Search for the cell housing the specified text and yield its [X, Y] center coordinate. 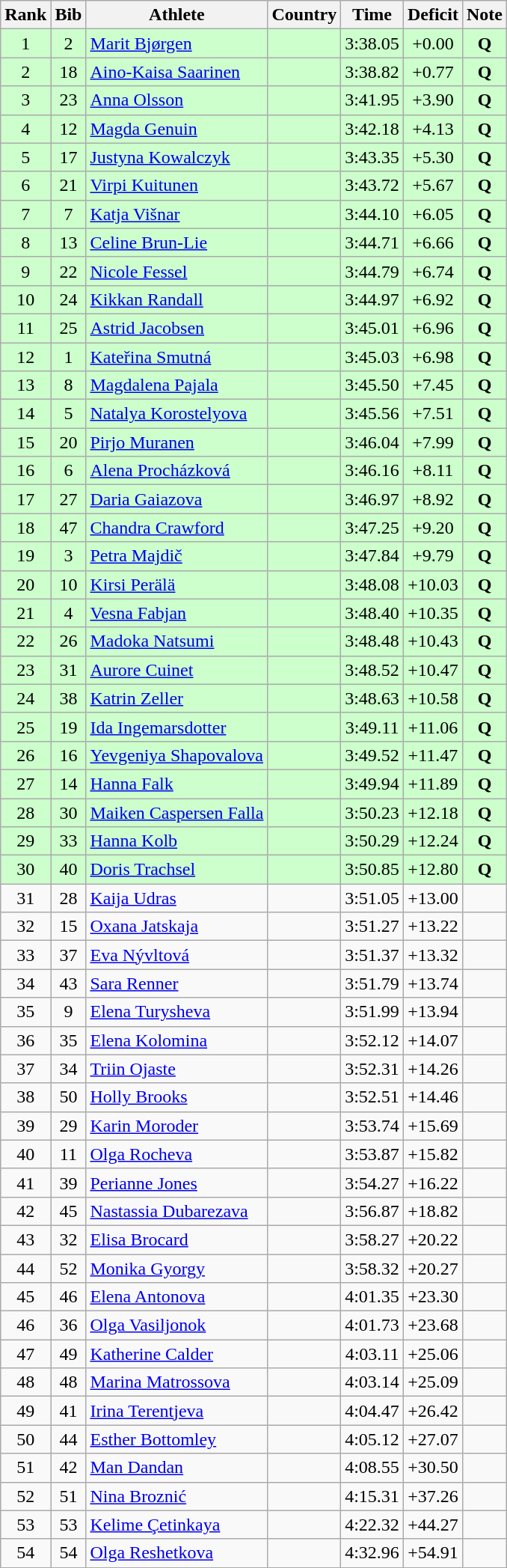
+20.22 [432, 1239]
Vesna Fabjan [176, 613]
Ida Ingemarsdotter [176, 727]
3:51.27 [372, 927]
Aurore Cuinet [176, 670]
+27.07 [432, 1439]
+10.43 [432, 641]
Kaija Udras [176, 898]
3:51.99 [372, 1012]
3:47.84 [372, 556]
Magdalena Pajala [176, 385]
Nicole Fessel [176, 271]
3:53.74 [372, 1126]
3:52.12 [372, 1040]
4:03.14 [372, 1382]
Katrin Zeller [176, 698]
+6.96 [432, 328]
3:56.87 [372, 1211]
Monika Gyorgy [176, 1269]
Kateřina Smutná [176, 357]
Anna Olsson [176, 100]
+7.51 [432, 414]
3:49.52 [372, 755]
3:45.03 [372, 357]
Olga Rocheva [176, 1154]
Aino-Kaisa Saarinen [176, 72]
+6.66 [432, 242]
3:49.94 [372, 784]
+6.74 [432, 271]
3:44.10 [372, 214]
Hanna Kolb [176, 841]
Nastassia Dubarezava [176, 1211]
Pirjo Muranen [176, 442]
3:44.79 [372, 271]
3:45.56 [372, 414]
4:04.47 [372, 1411]
+9.79 [432, 556]
+7.45 [432, 385]
Yevgeniya Shapovalova [176, 755]
3:45.01 [372, 328]
Kikkan Randall [176, 299]
+8.11 [432, 471]
+5.30 [432, 157]
+37.26 [432, 1496]
+14.26 [432, 1069]
3:48.08 [372, 585]
Olga Reshetkova [176, 1553]
3:42.18 [372, 129]
Elena Turysheva [176, 1012]
3:48.48 [372, 641]
3:50.29 [372, 841]
+14.46 [432, 1097]
3:51.79 [372, 983]
+13.32 [432, 955]
3:44.97 [372, 299]
Eva Nývltová [176, 955]
Natalya Korostelyova [176, 414]
Magda Genuin [176, 129]
Triin Ojaste [176, 1069]
Katja Višnar [176, 214]
+15.69 [432, 1126]
Doris Trachsel [176, 870]
+18.82 [432, 1211]
Irina Terentjeva [176, 1411]
Perianne Jones [176, 1183]
+11.47 [432, 755]
4:15.31 [372, 1496]
+23.30 [432, 1297]
+16.22 [432, 1183]
+13.00 [432, 898]
Petra Majdič [176, 556]
Madoka Natsumi [176, 641]
Note [485, 15]
Maiken Caspersen Falla [176, 812]
4:01.35 [372, 1297]
+26.42 [432, 1411]
3:50.85 [372, 870]
+13.74 [432, 983]
+12.18 [432, 812]
3:52.31 [372, 1069]
+10.35 [432, 613]
Virpi Kuitunen [176, 186]
4:03.11 [372, 1354]
+13.22 [432, 927]
Chandra Crawford [176, 528]
Karin Moroder [176, 1126]
3:45.50 [372, 385]
+6.98 [432, 357]
4:32.96 [372, 1553]
+10.58 [432, 698]
Bib [69, 15]
+4.13 [432, 129]
+23.68 [432, 1326]
+10.47 [432, 670]
4:22.32 [372, 1525]
Rank [25, 15]
3:46.97 [372, 499]
Elena Antonova [176, 1297]
3:47.25 [372, 528]
Marit Bjørgen [176, 43]
Alena Procházková [176, 471]
+30.50 [432, 1468]
+8.92 [432, 499]
Marina Matrossova [176, 1382]
Man Dandan [176, 1468]
Nina Broznić [176, 1496]
3:48.63 [372, 698]
+44.27 [432, 1525]
+5.67 [432, 186]
Deficit [432, 15]
+3.90 [432, 100]
+14.07 [432, 1040]
Elena Kolomina [176, 1040]
3:46.04 [372, 442]
Esther Bottomley [176, 1439]
+12.24 [432, 841]
Daria Gaiazova [176, 499]
+12.80 [432, 870]
3:54.27 [372, 1183]
+10.03 [432, 585]
+7.99 [432, 442]
+9.20 [432, 528]
+11.89 [432, 784]
3:38.05 [372, 43]
Astrid Jacobsen [176, 328]
Sara Renner [176, 983]
+0.00 [432, 43]
Kelime Çetinkaya [176, 1525]
3:48.52 [372, 670]
3:43.35 [372, 157]
+15.82 [432, 1154]
Olga Vasiljonok [176, 1326]
Kirsi Perälä [176, 585]
+6.92 [432, 299]
Oxana Jatskaja [176, 927]
3:58.32 [372, 1269]
3:46.16 [372, 471]
Celine Brun-Lie [176, 242]
Holly Brooks [176, 1097]
4:01.73 [372, 1326]
3:43.72 [372, 186]
+13.94 [432, 1012]
+0.77 [432, 72]
+25.09 [432, 1382]
Elisa Brocard [176, 1239]
3:41.95 [372, 100]
3:58.27 [372, 1239]
3:48.40 [372, 613]
Katherine Calder [176, 1354]
3:49.11 [372, 727]
+20.27 [432, 1269]
Athlete [176, 15]
3:51.05 [372, 898]
+6.05 [432, 214]
Time [372, 15]
4:05.12 [372, 1439]
+54.91 [432, 1553]
Justyna Kowalczyk [176, 157]
Country [304, 15]
Hanna Falk [176, 784]
3:50.23 [372, 812]
3:38.82 [372, 72]
3:52.51 [372, 1097]
4:08.55 [372, 1468]
3:44.71 [372, 242]
+25.06 [432, 1354]
+11.06 [432, 727]
3:53.87 [372, 1154]
3:51.37 [372, 955]
